Extract the (x, y) coordinate from the center of the cell holding the provided text.  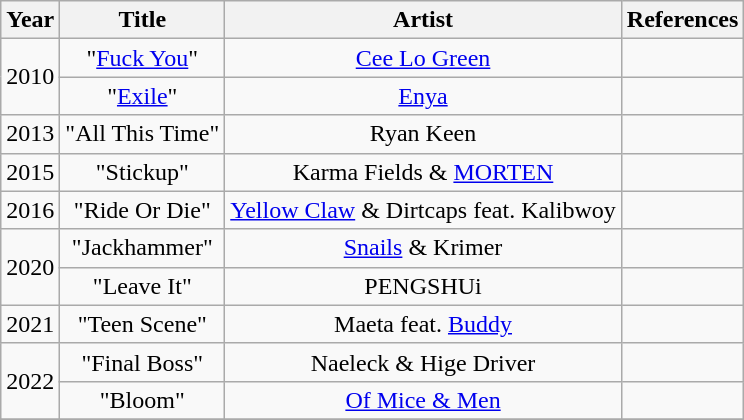
Snails & Krimer (424, 248)
"Stickup" (142, 172)
Enya (424, 96)
"All This Time" (142, 134)
"Teen Scene" (142, 324)
Ryan Keen (424, 134)
2021 (30, 324)
2013 (30, 134)
"Fuck You" (142, 58)
2016 (30, 210)
"Exile" (142, 96)
2022 (30, 381)
Yellow Claw & Dirtcaps feat. Kalibwoy (424, 210)
"Leave It" (142, 286)
Naeleck & Hige Driver (424, 362)
Karma Fields & MORTEN (424, 172)
Artist (424, 20)
PENGSHUi (424, 286)
"Bloom" (142, 400)
Of Mice & Men (424, 400)
2010 (30, 77)
2015 (30, 172)
"Ride Or Die" (142, 210)
2020 (30, 267)
"Final Boss" (142, 362)
Cee Lo Green (424, 58)
Title (142, 20)
"Jackhammer" (142, 248)
References (682, 20)
Year (30, 20)
Maeta feat. Buddy (424, 324)
